Output the (X, Y) coordinate of the center of the cell containing the given text.  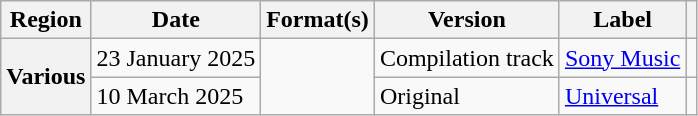
Sony Music (622, 58)
Various (46, 77)
Region (46, 20)
Format(s) (318, 20)
Original (466, 96)
Compilation track (466, 58)
Version (466, 20)
23 January 2025 (176, 58)
Date (176, 20)
Universal (622, 96)
10 March 2025 (176, 96)
Label (622, 20)
